Return (x, y) of the center of cell containing provided text 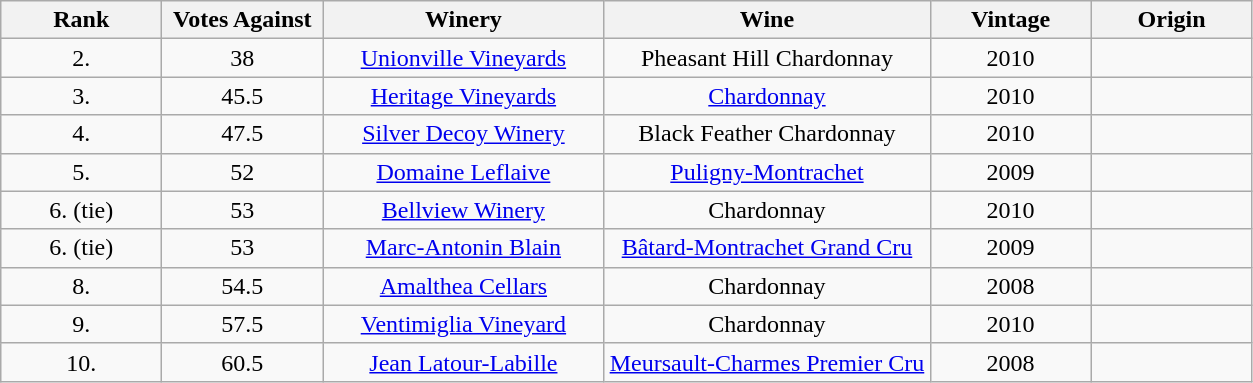
Rank (82, 20)
57.5 (242, 324)
Puligny-Montrachet (767, 172)
Pheasant Hill Chardonnay (767, 58)
5. (82, 172)
Vintage (1010, 20)
10. (82, 362)
Jean Latour-Labille (464, 362)
4. (82, 134)
Silver Decoy Winery (464, 134)
47.5 (242, 134)
Domaine Leflaive (464, 172)
Bâtard-Montrachet Grand Cru (767, 248)
60.5 (242, 362)
Meursault-Charmes Premier Cru (767, 362)
Wine (767, 20)
54.5 (242, 286)
3. (82, 96)
Winery (464, 20)
Bellview Winery (464, 210)
Votes Against (242, 20)
2. (82, 58)
45.5 (242, 96)
Black Feather Chardonnay (767, 134)
Origin (1172, 20)
Heritage Vineyards (464, 96)
52 (242, 172)
Unionville Vineyards (464, 58)
Ventimiglia Vineyard (464, 324)
8. (82, 286)
Marc-Antonin Blain (464, 248)
Amalthea Cellars (464, 286)
9. (82, 324)
38 (242, 58)
